Provide the (X, Y) coordinate of the cell's center where the given text is located.  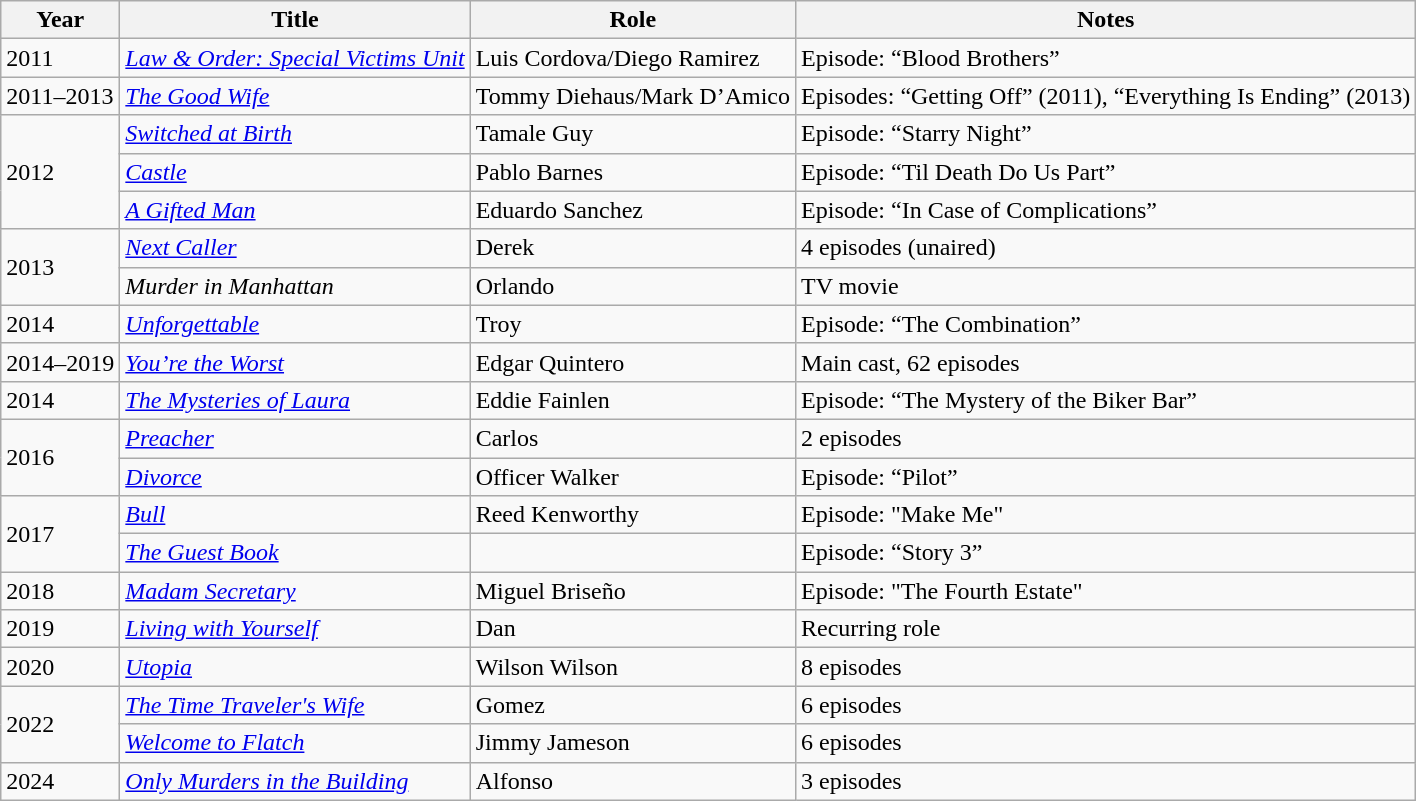
Episode: “Story 3” (1106, 553)
Episode: "Make Me" (1106, 515)
Role (632, 20)
Living with Yourself (295, 629)
Preacher (295, 438)
Tamale Guy (632, 134)
Welcome to Flatch (295, 743)
Episode: “In Case of Complications” (1106, 210)
Divorce (295, 477)
2018 (60, 591)
4 episodes (unaired) (1106, 248)
Derek (632, 248)
2016 (60, 457)
The Mysteries of Laura (295, 400)
Episode: “The Combination” (1106, 324)
Murder in Manhattan (295, 286)
Gomez (632, 705)
Officer Walker (632, 477)
2017 (60, 534)
Carlos (632, 438)
Miguel Briseño (632, 591)
Law & Order: Special Victims Unit (295, 58)
Switched at Birth (295, 134)
A Gifted Man (295, 210)
Luis Cordova/Diego Ramirez (632, 58)
Eduardo Sanchez (632, 210)
3 episodes (1106, 781)
Edgar Quintero (632, 362)
Only Murders in the Building (295, 781)
2011–2013 (60, 96)
8 episodes (1106, 667)
2 episodes (1106, 438)
The Good Wife (295, 96)
Alfonso (632, 781)
Title (295, 20)
Eddie Fainlen (632, 400)
2020 (60, 667)
Tommy Diehaus/Mark D’Amico (632, 96)
Year (60, 20)
Wilson Wilson (632, 667)
Episodes: “Getting Off” (2011), “Everything Is Ending” (2013) (1106, 96)
Castle (295, 172)
2013 (60, 267)
2014–2019 (60, 362)
Notes (1106, 20)
The Time Traveler's Wife (295, 705)
Next Caller (295, 248)
Episode: “Starry Night” (1106, 134)
Jimmy Jameson (632, 743)
You’re the Worst (295, 362)
Main cast, 62 episodes (1106, 362)
Unforgettable (295, 324)
Episode: "The Fourth Estate" (1106, 591)
2012 (60, 172)
Reed Kenworthy (632, 515)
Episode: “Pilot” (1106, 477)
Madam Secretary (295, 591)
Pablo Barnes (632, 172)
The Guest Book (295, 553)
Episode: “Blood Brothers” (1106, 58)
Troy (632, 324)
Episode: “Til Death Do Us Part” (1106, 172)
Bull (295, 515)
2011 (60, 58)
Utopia (295, 667)
2019 (60, 629)
Dan (632, 629)
2022 (60, 724)
Orlando (632, 286)
Episode: “The Mystery of the Biker Bar” (1106, 400)
2024 (60, 781)
TV movie (1106, 286)
Recurring role (1106, 629)
